Scan for the cell matching the given text and deliver its (x, y) coordinate at center. 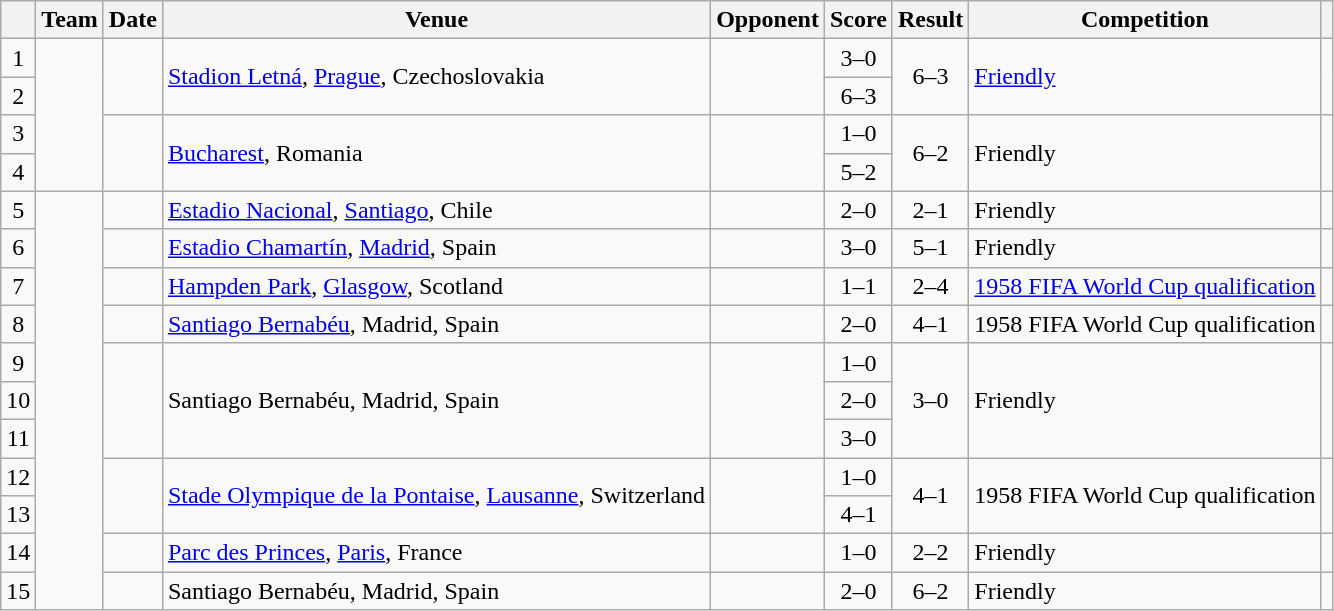
14 (18, 553)
5 (18, 210)
1 (18, 58)
Result (930, 20)
Hampden Park, Glasgow, Scotland (436, 286)
Date (132, 20)
8 (18, 324)
Bucharest, Romania (436, 153)
Stadion Letná, Prague, Czechoslovakia (436, 77)
4 (18, 172)
7 (18, 286)
Score (858, 20)
11 (18, 438)
Opponent (768, 20)
Team (70, 20)
6 (18, 248)
1–1 (858, 286)
Venue (436, 20)
15 (18, 591)
2–1 (930, 210)
5–2 (858, 172)
13 (18, 515)
3 (18, 134)
12 (18, 477)
Stade Olympique de la Pontaise, Lausanne, Switzerland (436, 496)
Competition (1145, 20)
2–4 (930, 286)
2–2 (930, 553)
9 (18, 362)
Parc des Princes, Paris, France (436, 553)
2 (18, 96)
Estadio Chamartín, Madrid, Spain (436, 248)
Estadio Nacional, Santiago, Chile (436, 210)
5–1 (930, 248)
10 (18, 400)
